Search for the cell housing the specified text and yield its [X, Y] center coordinate. 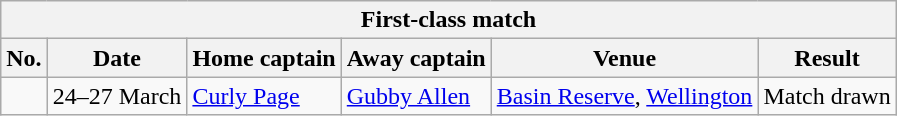
Home captain [264, 58]
No. [24, 58]
Curly Page [264, 96]
First-class match [448, 20]
Result [827, 58]
Away captain [416, 58]
Basin Reserve, Wellington [624, 96]
Venue [624, 58]
Gubby Allen [416, 96]
24–27 March [117, 96]
Date [117, 58]
Match drawn [827, 96]
